Detect which cell encompasses the target text, then output its [X, Y] center coordinate. 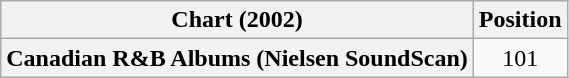
Chart (2002) [238, 20]
101 [520, 58]
Canadian R&B Albums (Nielsen SoundScan) [238, 58]
Position [520, 20]
